Provide the [X, Y] coordinate of the cell's center where the given text is located.  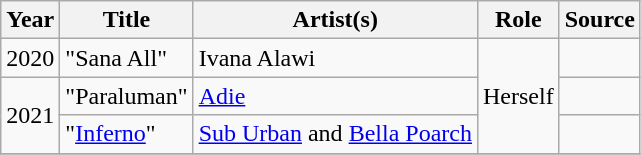
Sub Urban and Bella Poarch [335, 134]
"Sana All" [126, 58]
Artist(s) [335, 20]
Title [126, 20]
Ivana Alawi [335, 58]
"Inferno" [126, 134]
2020 [30, 58]
Source [600, 20]
Adie [335, 96]
"Paraluman" [126, 96]
Role [518, 20]
Herself [518, 96]
Year [30, 20]
2021 [30, 115]
